Identify which cell holds the provided text, then report its [X, Y] central coordinate. 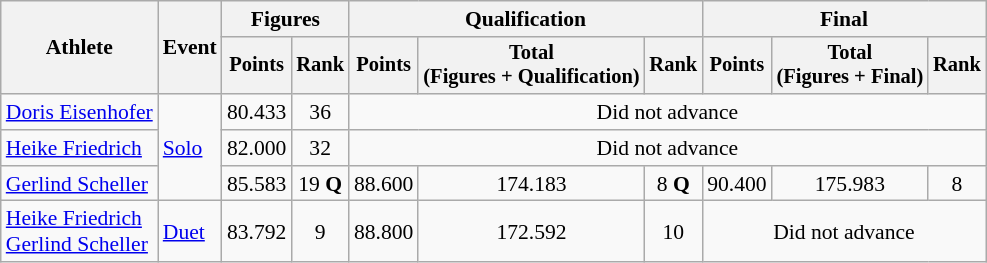
Solo [190, 148]
82.000 [256, 148]
80.433 [256, 112]
19 Q [320, 184]
8 Q [674, 184]
88.600 [384, 184]
Total(Figures + Qualification) [531, 66]
83.792 [256, 232]
10 [674, 232]
9 [320, 232]
90.400 [736, 184]
Heike FriedrichGerlind Scheller [80, 232]
Qualification [526, 19]
Gerlind Scheller [80, 184]
Duet [190, 232]
Final [844, 19]
Event [190, 48]
172.592 [531, 232]
Doris Eisenhofer [80, 112]
Figures [286, 19]
Total(Figures + Final) [850, 66]
175.983 [850, 184]
32 [320, 148]
88.800 [384, 232]
36 [320, 112]
85.583 [256, 184]
174.183 [531, 184]
8 [957, 184]
Athlete [80, 48]
Heike Friedrich [80, 148]
